Provide the (X, Y) coordinate of the cell's center where the given text is located.  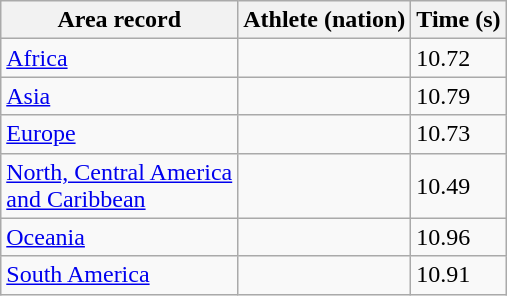
10.79 (458, 96)
Oceania (120, 237)
Asia (120, 96)
North, Central Americaand Caribbean (120, 186)
10.96 (458, 237)
10.91 (458, 275)
South America (120, 275)
10.72 (458, 58)
10.49 (458, 186)
Time (s) (458, 20)
Area record (120, 20)
Europe (120, 134)
Africa (120, 58)
10.73 (458, 134)
Athlete (nation) (324, 20)
